Pinpoint the cell where the given text exists, returning its (X, Y) midpoint coordinate. 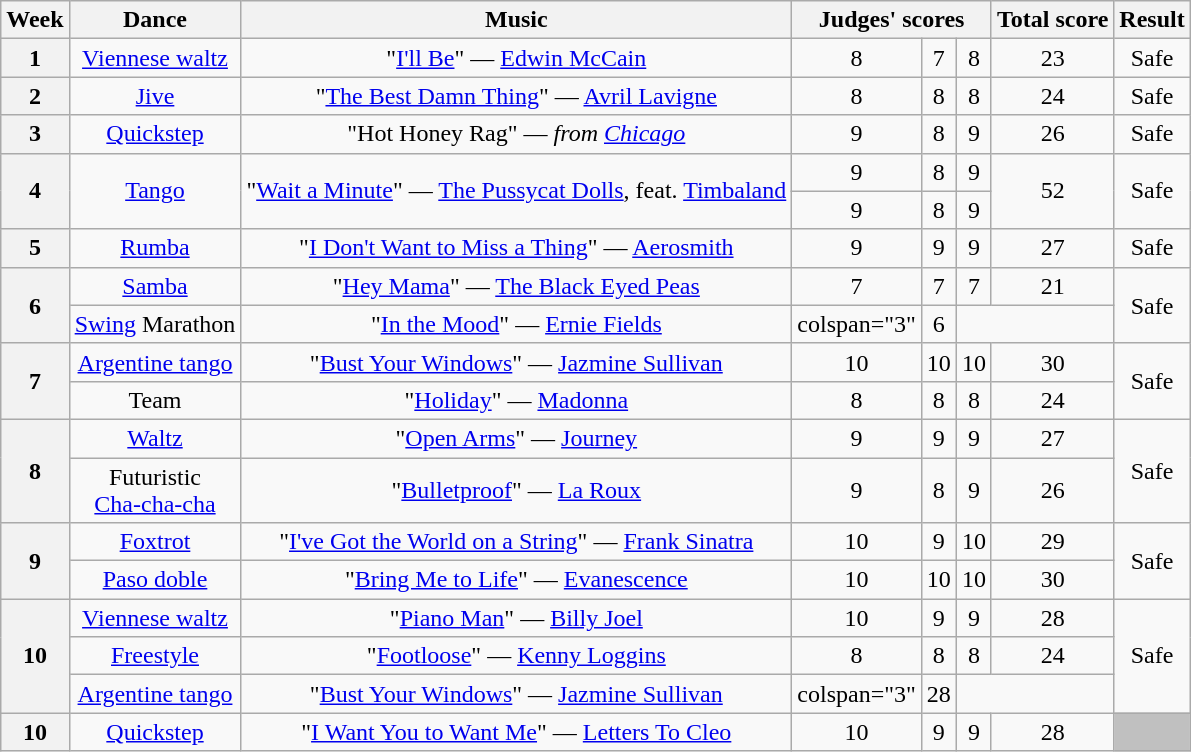
"Bring Me to Life" — Evanescence (516, 580)
"I'll Be" — Edwin McCain (516, 58)
"Wait a Minute" — The Pussycat Dolls, feat. Timbaland (516, 191)
Freestyle (155, 656)
Total score (1052, 20)
Samba (155, 286)
Judges' scores (892, 20)
"Piano Man" — Billy Joel (516, 618)
FuturisticCha-cha-cha (155, 490)
"The Best Damn Thing" — Avril Lavigne (516, 96)
Foxtrot (155, 542)
1 (35, 58)
"I Want You to Want Me" — Letters To Cleo (516, 732)
21 (1052, 286)
"Open Arms" — Journey (516, 438)
2 (35, 96)
Dance (155, 20)
"In the Mood" — Ernie Fields (516, 324)
"I Don't Want to Miss a Thing" — Aerosmith (516, 248)
Team (155, 400)
Waltz (155, 438)
52 (1052, 191)
Week (35, 20)
"Hot Honey Rag" — from Chicago (516, 134)
Tango (155, 191)
5 (35, 248)
Swing Marathon (155, 324)
"I've Got the World on a String" — Frank Sinatra (516, 542)
Music (516, 20)
Paso doble (155, 580)
29 (1052, 542)
Rumba (155, 248)
3 (35, 134)
"Hey Mama" — The Black Eyed Peas (516, 286)
"Bulletproof" — La Roux (516, 490)
23 (1052, 58)
Result (1152, 20)
"Holiday" — Madonna (516, 400)
4 (35, 191)
Jive (155, 96)
"Footloose" — Kenny Loggins (516, 656)
